Detect which cell encompasses the target text, then output its (x, y) center coordinate. 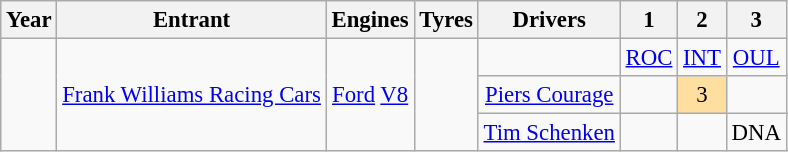
OUL (756, 58)
INT (702, 58)
Ford V8 (370, 96)
DNA (756, 133)
Piers Courage (549, 95)
Frank Williams Racing Cars (192, 96)
ROC (648, 58)
Drivers (549, 20)
2 (702, 20)
1 (648, 20)
Engines (370, 20)
Tim Schenken (549, 133)
Entrant (192, 20)
Tyres (446, 20)
Year (29, 20)
